Provide the (x, y) coordinate of the cell's center where the given text is located.  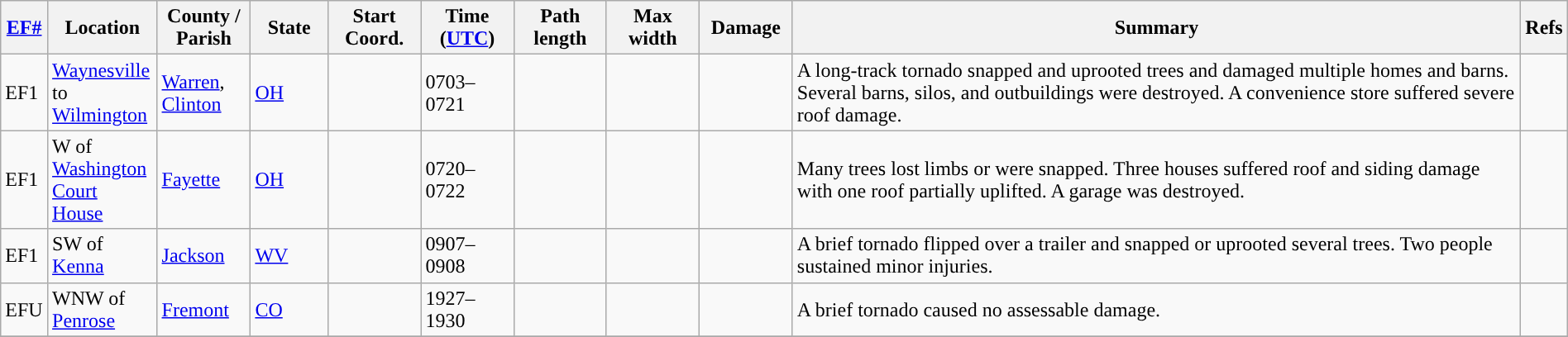
EFU (25, 309)
Many trees lost limbs or were snapped. Three houses suffered roof and siding damage with one roof partially uplifted. A garage was destroyed. (1156, 180)
Warren, Clinton (203, 93)
Fremont (203, 309)
WV (289, 256)
SW of Kenna (103, 256)
CO (289, 309)
WNW of Penrose (103, 309)
Damage (746, 28)
Refs (1545, 28)
A brief tornado caused no assessable damage. (1156, 309)
0703–0721 (467, 93)
Location (103, 28)
0907–0908 (467, 256)
Fayette (203, 180)
Start Coord. (374, 28)
W of Washington Court House (103, 180)
EF# (25, 28)
Path length (560, 28)
1927–1930 (467, 309)
Waynesville to Wilmington (103, 93)
Time (UTC) (467, 28)
State (289, 28)
Summary (1156, 28)
Jackson (203, 256)
A brief tornado flipped over a trailer and snapped or uprooted several trees. Two people sustained minor injuries. (1156, 256)
0720–0722 (467, 180)
Max width (653, 28)
County / Parish (203, 28)
